Return the (X, Y) coordinate for the center point of the cell that contains the specified text.  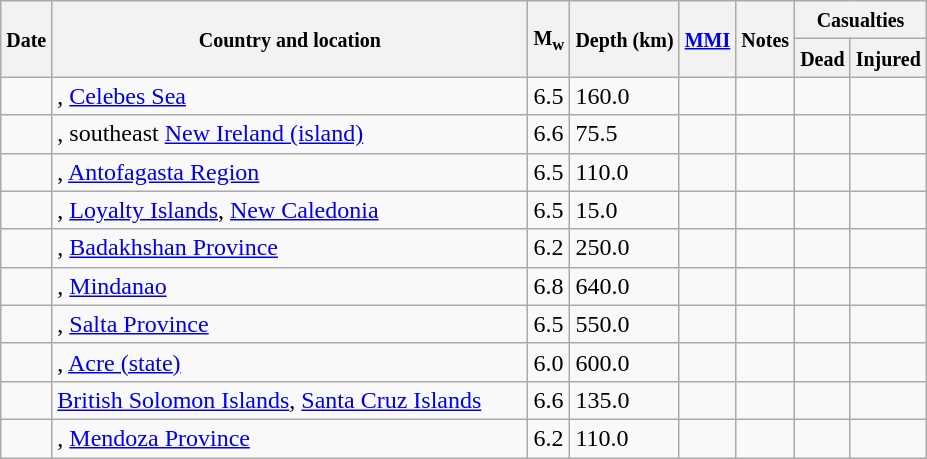
, Mindanao (290, 286)
6.8 (549, 286)
Injured (888, 58)
6.0 (549, 362)
, Salta Province (290, 324)
, southeast New Ireland (island) (290, 134)
550.0 (624, 324)
Dead (823, 58)
160.0 (624, 96)
640.0 (624, 286)
Date (26, 39)
Country and location (290, 39)
Depth (km) (624, 39)
, Loyalty Islands, New Caledonia (290, 210)
600.0 (624, 362)
, Celebes Sea (290, 96)
, Acre (state) (290, 362)
, Mendoza Province (290, 438)
MMI (708, 39)
, Antofagasta Region (290, 172)
Mw (549, 39)
250.0 (624, 248)
Casualties (861, 20)
Notes (766, 39)
135.0 (624, 400)
British Solomon Islands, Santa Cruz Islands (290, 400)
75.5 (624, 134)
, Badakhshan Province (290, 248)
15.0 (624, 210)
